Return (X, Y) of the center of cell containing provided text 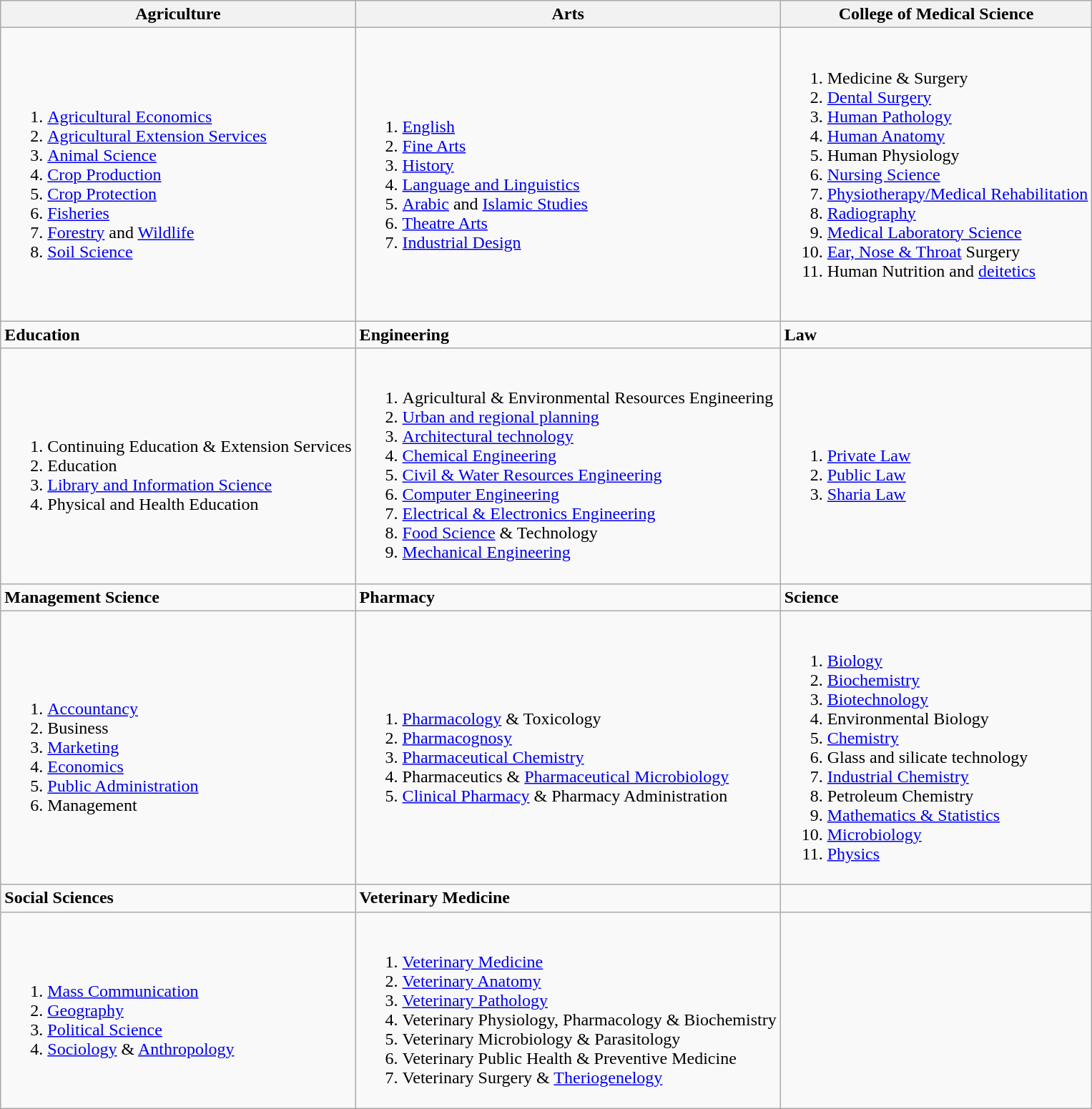
Arts (568, 14)
Education (178, 335)
AccountancyBusinessMarketingEconomicsPublic AdministrationManagement (178, 748)
Agriculture (178, 14)
Social Sciences (178, 898)
Science (936, 597)
Management Science (178, 597)
Engineering (568, 335)
Mass CommunicationGeographyPolitical ScienceSociology & Anthropology (178, 1010)
Private LawPublic LawSharia Law (936, 466)
Agricultural EconomicsAgricultural Extension ServicesAnimal ScienceCrop ProductionCrop ProtectionFisheriesForestry and WildlifeSoil Science (178, 174)
College of Medical Science (936, 14)
Pharmacy (568, 597)
Pharmacology & ToxicologyPharmacognosyPharmaceutical ChemistryPharmaceutics & Pharmaceutical MicrobiologyClinical Pharmacy & Pharmacy Administration (568, 748)
Continuing Education & Extension ServicesEducationLibrary and Information SciencePhysical and Health Education (178, 466)
Veterinary Medicine (568, 898)
EnglishFine ArtsHistoryLanguage and LinguisticsArabic and Islamic StudiesTheatre ArtsIndustrial Design (568, 174)
Law (936, 335)
